Provide the [x, y] coordinate of the cell's center where the given text is located.  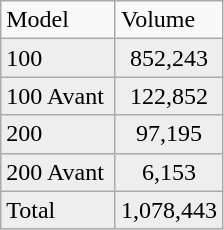
Model [58, 20]
100 Avant [58, 96]
97,195 [168, 134]
Volume [168, 20]
Total [58, 210]
1,078,443 [168, 210]
852,243 [168, 58]
200 Avant [58, 172]
200 [58, 134]
122,852 [168, 96]
6,153 [168, 172]
100 [58, 58]
